Scan for the cell matching the given text and deliver its (X, Y) coordinate at center. 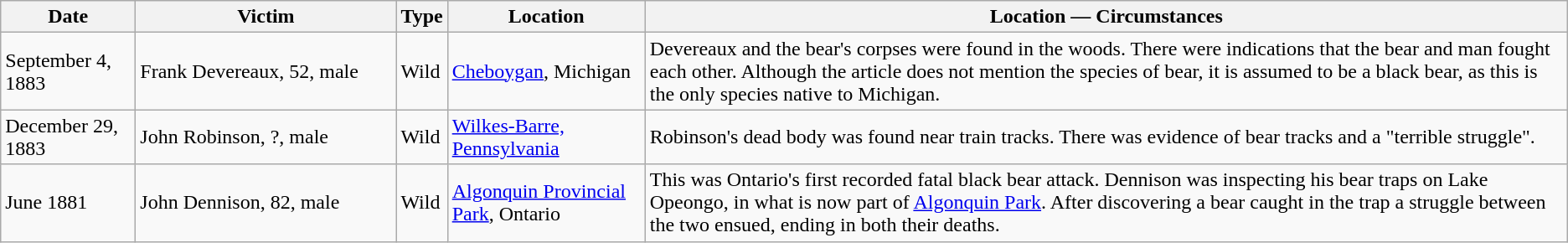
John Robinson, ?, male (266, 137)
Location (546, 17)
June 1881 (69, 203)
Robinson's dead body was found near train tracks. There was evidence of bear tracks and a "terrible struggle". (1106, 137)
Date (69, 17)
December 29, 1883 (69, 137)
Wilkes-Barre, Pennsylvania (546, 137)
John Dennison, 82, male (266, 203)
Frank Devereaux, 52, male (266, 71)
Victim (266, 17)
September 4, 1883 (69, 71)
Type (422, 17)
Location — Circumstances (1106, 17)
Algonquin Provincial Park, Ontario (546, 203)
Cheboygan, Michigan (546, 71)
